Determine the (x, y) coordinate at the center of the cell enclosing the given text.  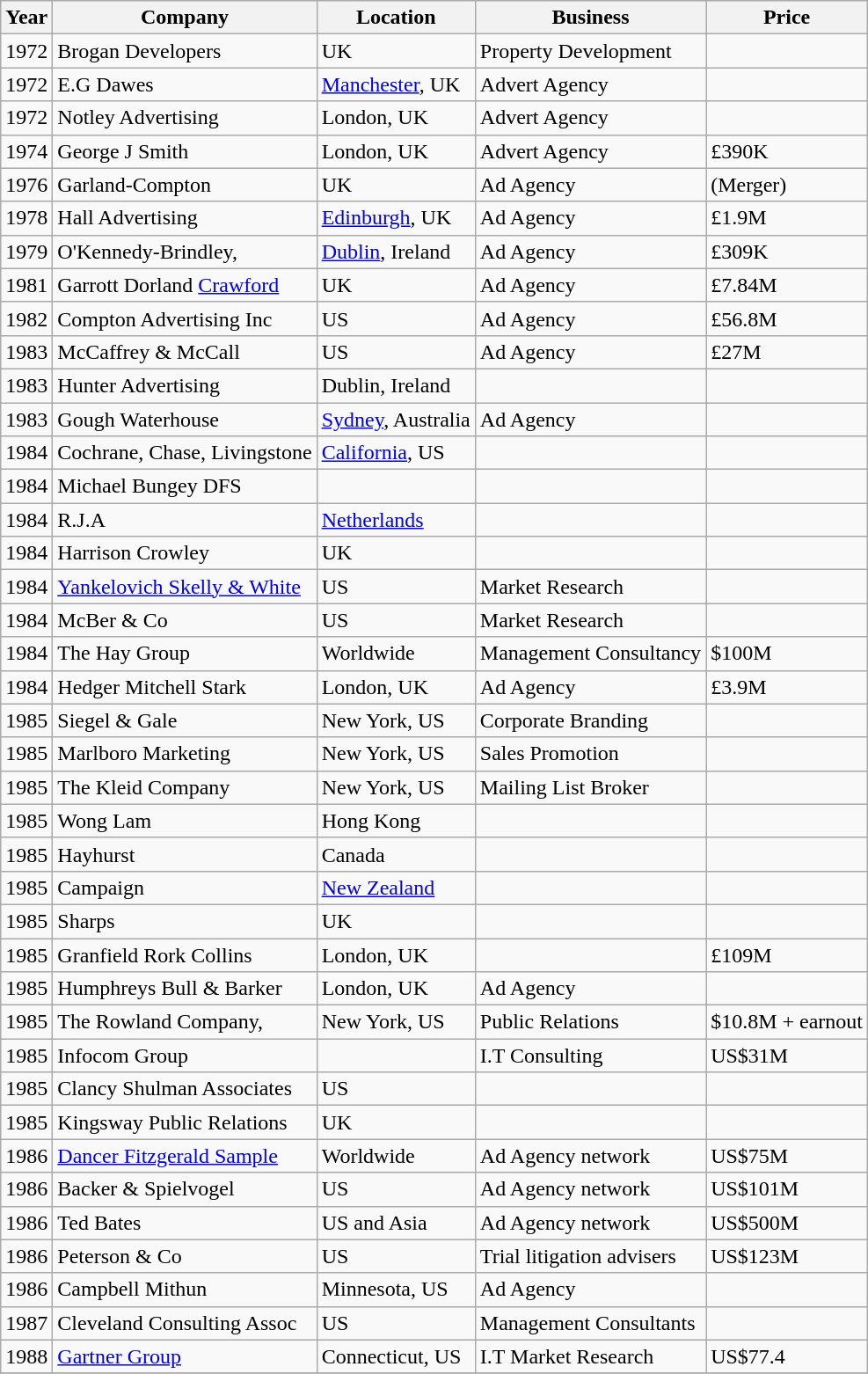
Hong Kong (396, 821)
£109M (787, 954)
Trial litigation advisers (590, 1256)
£309K (787, 252)
US$77.4 (787, 1356)
$100M (787, 654)
£3.9M (787, 687)
Yankelovich Skelly & White (185, 587)
£390K (787, 151)
Hayhurst (185, 854)
Business (590, 18)
The Rowland Company, (185, 1022)
Campbell Mithun (185, 1290)
Sharps (185, 921)
Gough Waterhouse (185, 420)
Property Development (590, 51)
Peterson & Co (185, 1256)
Canada (396, 854)
1981 (26, 285)
Sales Promotion (590, 754)
Year (26, 18)
Edinburgh, UK (396, 218)
O'Kennedy-Brindley, (185, 252)
Connecticut, US (396, 1356)
Netherlands (396, 520)
£7.84M (787, 285)
Location (396, 18)
Hunter Advertising (185, 385)
Gartner Group (185, 1356)
Infocom Group (185, 1056)
Manchester, UK (396, 84)
Harrison Crowley (185, 553)
Campaign (185, 888)
US$101M (787, 1189)
US and Asia (396, 1223)
1987 (26, 1323)
R.J.A (185, 520)
Public Relations (590, 1022)
Price (787, 18)
US$500M (787, 1223)
1978 (26, 218)
(Merger) (787, 185)
£1.9M (787, 218)
I.T Market Research (590, 1356)
Michael Bungey DFS (185, 486)
US$123M (787, 1256)
Wong Lam (185, 821)
Cleveland Consulting Assoc (185, 1323)
The Hay Group (185, 654)
Notley Advertising (185, 118)
Clancy Shulman Associates (185, 1089)
Garrott Dorland Crawford (185, 285)
Corporate Branding (590, 720)
Management Consultants (590, 1323)
McBer & Co (185, 620)
Granfield Rork Collins (185, 954)
Siegel & Gale (185, 720)
Marlboro Marketing (185, 754)
1974 (26, 151)
Hedger Mitchell Stark (185, 687)
George J Smith (185, 151)
Backer & Spielvogel (185, 1189)
Brogan Developers (185, 51)
Dancer Fitzgerald Sample (185, 1156)
Compton Advertising Inc (185, 318)
Ted Bates (185, 1223)
1988 (26, 1356)
£27M (787, 352)
Sydney, Australia (396, 420)
1982 (26, 318)
I.T Consulting (590, 1056)
The Kleid Company (185, 787)
1979 (26, 252)
Minnesota, US (396, 1290)
California, US (396, 453)
Kingsway Public Relations (185, 1122)
McCaffrey & McCall (185, 352)
Management Consultancy (590, 654)
Cochrane, Chase, Livingstone (185, 453)
New Zealand (396, 888)
1976 (26, 185)
Mailing List Broker (590, 787)
Company (185, 18)
Garland-Compton (185, 185)
E.G Dawes (185, 84)
US$75M (787, 1156)
Hall Advertising (185, 218)
$10.8M + earnout (787, 1022)
£56.8M (787, 318)
US$31M (787, 1056)
Humphreys Bull & Barker (185, 989)
